Search for the cell housing the specified text and yield its [x, y] center coordinate. 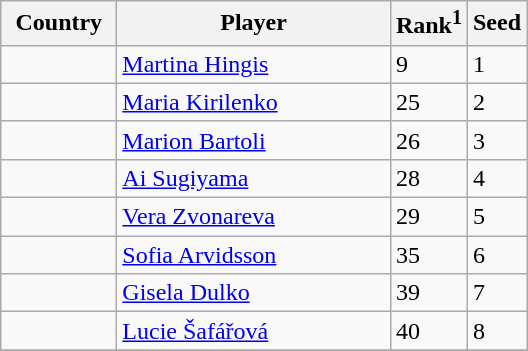
Maria Kirilenko [254, 102]
Rank1 [428, 24]
Player [254, 24]
26 [428, 140]
9 [428, 64]
Seed [496, 24]
Lucie Šafářová [254, 331]
39 [428, 293]
5 [496, 217]
35 [428, 255]
4 [496, 178]
1 [496, 64]
Marion Bartoli [254, 140]
Country [59, 24]
29 [428, 217]
7 [496, 293]
Martina Hingis [254, 64]
25 [428, 102]
8 [496, 331]
Gisela Dulko [254, 293]
6 [496, 255]
28 [428, 178]
40 [428, 331]
Ai Sugiyama [254, 178]
3 [496, 140]
2 [496, 102]
Vera Zvonareva [254, 217]
Sofia Arvidsson [254, 255]
